Scan for the cell matching the given text and deliver its (X, Y) coordinate at center. 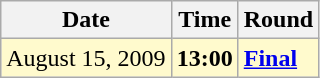
Time (204, 20)
13:00 (204, 58)
Date (86, 20)
Final (278, 58)
Round (278, 20)
August 15, 2009 (86, 58)
